Find where the given text appears and provide that cell's center as [X, Y] coordinate. 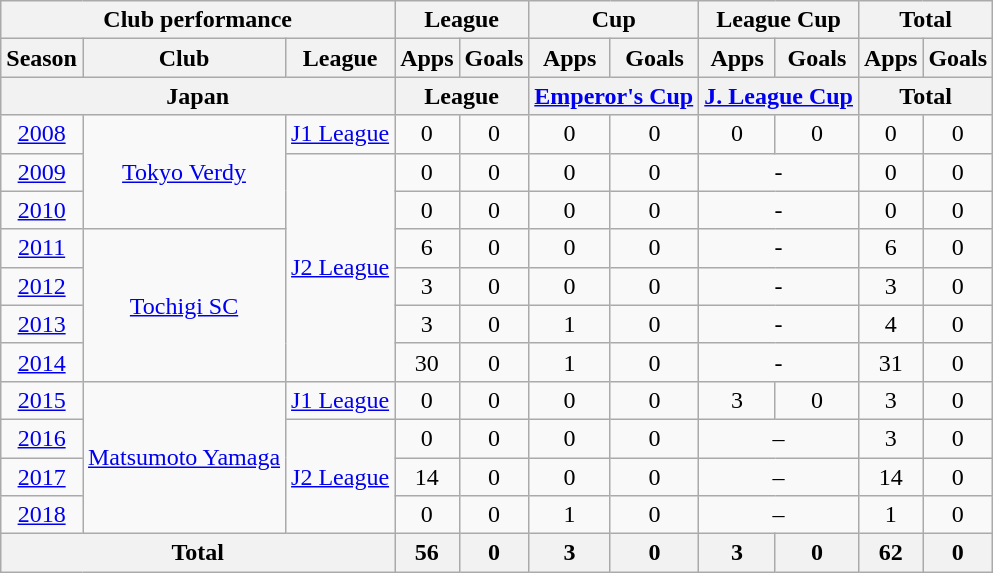
2009 [42, 172]
Cup [614, 20]
2015 [42, 400]
2018 [42, 515]
2017 [42, 477]
2012 [42, 286]
31 [890, 362]
2013 [42, 324]
Season [42, 58]
Tochigi SC [184, 305]
Matsumoto Yamaga [184, 457]
Emperor's Cup [614, 96]
4 [890, 324]
League Cup [779, 20]
Club [184, 58]
2008 [42, 134]
2014 [42, 362]
Japan [198, 96]
J. League Cup [779, 96]
62 [890, 553]
2011 [42, 248]
56 [427, 553]
30 [427, 362]
Club performance [198, 20]
Tokyo Verdy [184, 172]
2016 [42, 438]
2010 [42, 210]
